Scan for the cell matching the given text and deliver its (x, y) coordinate at center. 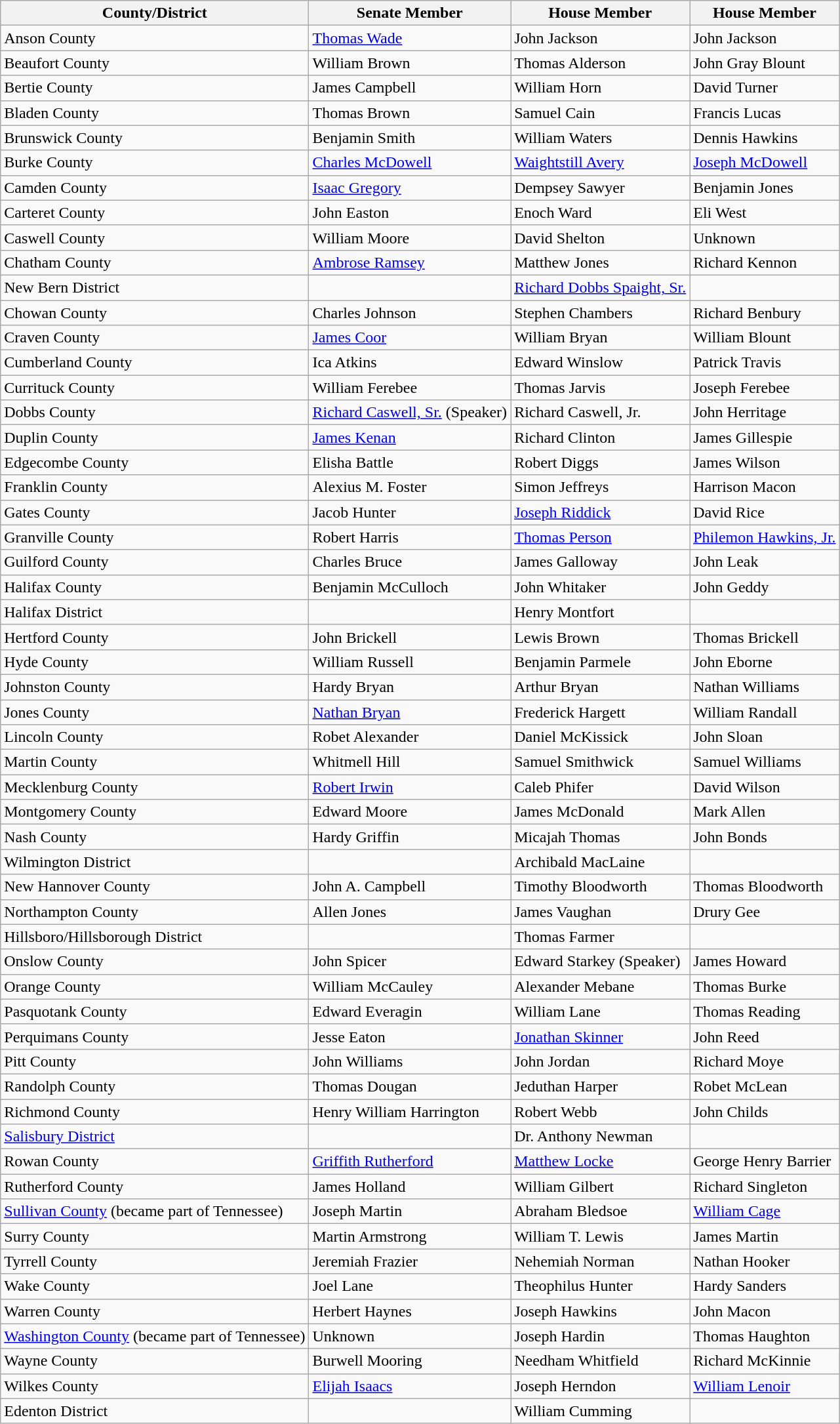
Wilmington District (155, 862)
Francis Lucas (765, 113)
Bertie County (155, 88)
Ica Atkins (410, 363)
Matthew Jones (601, 262)
Edenton District (155, 1411)
Warren County (155, 1311)
Jeremiah Frazier (410, 1261)
John Childs (765, 1112)
John Jordan (601, 1061)
Robert Harris (410, 537)
Nathan Bryan (410, 712)
William McCauley (410, 987)
William Waters (601, 138)
James Gillespie (765, 437)
Hyde County (155, 662)
John Leak (765, 562)
William Horn (601, 88)
John Sloan (765, 737)
Thomas Brown (410, 113)
Archibald MacLaine (601, 862)
Joseph Hawkins (601, 1311)
Timothy Bloodworth (601, 887)
Tyrrell County (155, 1261)
Arthur Bryan (601, 687)
Elijah Isaacs (410, 1386)
Harrison Macon (765, 487)
David Shelton (601, 237)
Montgomery County (155, 812)
Micajah Thomas (601, 837)
William Moore (410, 237)
Dempsey Sawyer (601, 188)
Rowan County (155, 1162)
William Lane (601, 1011)
Jeduthan Harper (601, 1086)
William Randall (765, 712)
Charles McDowell (410, 163)
Duplin County (155, 437)
Richard Clinton (601, 437)
James McDonald (601, 812)
Perquimans County (155, 1036)
John Whitaker (601, 587)
Caswell County (155, 237)
Hertford County (155, 637)
Nehemiah Norman (601, 1261)
Randolph County (155, 1086)
Franklin County (155, 487)
Patrick Travis (765, 363)
Robert Diggs (601, 462)
John Easton (410, 213)
William Cumming (601, 1411)
James Wilson (765, 462)
Richard Dobbs Spaight, Sr. (601, 287)
David Turner (765, 88)
Benjamin Jones (765, 188)
Rutherford County (155, 1187)
Thomas Farmer (601, 937)
Henry William Harrington (410, 1112)
Daniel McKissick (601, 737)
Martin County (155, 762)
Chatham County (155, 262)
John Reed (765, 1036)
New Hannover County (155, 887)
James Holland (410, 1187)
Benjamin McCulloch (410, 587)
Richard Moye (765, 1061)
William Blount (765, 338)
Richard McKinnie (765, 1361)
James Campbell (410, 88)
Beaufort County (155, 63)
Thomas Brickell (765, 637)
Frederick Hargett (601, 712)
Gates County (155, 512)
Lewis Brown (601, 637)
William Bryan (601, 338)
William Russell (410, 662)
Nathan Williams (765, 687)
Thomas Burke (765, 987)
Thomas Person (601, 537)
Brunswick County (155, 138)
Wilkes County (155, 1386)
Hardy Bryan (410, 687)
James Howard (765, 962)
Thomas Bloodworth (765, 887)
Joel Lane (410, 1286)
William Lenoir (765, 1386)
Benjamin Parmele (601, 662)
Pitt County (155, 1061)
Camden County (155, 188)
Alexander Mebane (601, 987)
Craven County (155, 338)
Philemon Hawkins, Jr. (765, 537)
Wayne County (155, 1361)
Mark Allen (765, 812)
Edward Moore (410, 812)
Caleb Phifer (601, 787)
Dr. Anthony Newman (601, 1137)
Mecklenburg County (155, 787)
Lincoln County (155, 737)
Whitmell Hill (410, 762)
Wake County (155, 1286)
Currituck County (155, 388)
Surry County (155, 1236)
Waightstill Avery (601, 163)
Drury Gee (765, 912)
James Martin (765, 1236)
James Coor (410, 338)
John Gray Blount (765, 63)
Charles Johnson (410, 313)
Allen Jones (410, 912)
Thomas Reading (765, 1011)
County/District (155, 13)
Orange County (155, 987)
Pasquotank County (155, 1011)
William Gilbert (601, 1187)
William Brown (410, 63)
John Eborne (765, 662)
Herbert Haynes (410, 1311)
Thomas Haughton (765, 1336)
Onslow County (155, 962)
Theophilus Hunter (601, 1286)
William Ferebee (410, 388)
Robert Webb (601, 1112)
Richard Singleton (765, 1187)
Edgecombe County (155, 462)
Sullivan County (became part of Tennessee) (155, 1211)
Thomas Wade (410, 38)
Hillsboro/Hillsborough District (155, 937)
Salisbury District (155, 1137)
Jacob Hunter (410, 512)
John Bonds (765, 837)
Edward Everagin (410, 1011)
William Cage (765, 1211)
Alexius M. Foster (410, 487)
John Macon (765, 1311)
Richard Caswell, Jr. (601, 413)
Anson County (155, 38)
Abraham Bledsoe (601, 1211)
Chowan County (155, 313)
George Henry Barrier (765, 1162)
William T. Lewis (601, 1236)
John Brickell (410, 637)
Senate Member (410, 13)
Samuel Smithwick (601, 762)
Henry Montfort (601, 612)
John Geddy (765, 587)
Robert Irwin (410, 787)
Elisha Battle (410, 462)
Northampton County (155, 912)
Jonathan Skinner (601, 1036)
Charles Bruce (410, 562)
John Williams (410, 1061)
Richard Benbury (765, 313)
Thomas Dougan (410, 1086)
James Kenan (410, 437)
Halifax County (155, 587)
Burwell Mooring (410, 1361)
Ambrose Ramsey (410, 262)
Richmond County (155, 1112)
Robet McLean (765, 1086)
Jesse Eaton (410, 1036)
Johnston County (155, 687)
Joseph Ferebee (765, 388)
Stephen Chambers (601, 313)
Thomas Jarvis (601, 388)
David Wilson (765, 787)
Needham Whitfield (601, 1361)
Griffith Rutherford (410, 1162)
Robet Alexander (410, 737)
Dennis Hawkins (765, 138)
Joseph Riddick (601, 512)
Thomas Alderson (601, 63)
Edward Starkey (Speaker) (601, 962)
Martin Armstrong (410, 1236)
Eli West (765, 213)
John A. Campbell (410, 887)
James Vaughan (601, 912)
Washington County (became part of Tennessee) (155, 1336)
Richard Caswell, Sr. (Speaker) (410, 413)
Benjamin Smith (410, 138)
Joseph Hardin (601, 1336)
Jones County (155, 712)
Nathan Hooker (765, 1261)
Hardy Sanders (765, 1286)
Joseph Herndon (601, 1386)
James Galloway (601, 562)
Samuel Cain (601, 113)
Isaac Gregory (410, 188)
John Herritage (765, 413)
John Spicer (410, 962)
Richard Kennon (765, 262)
Matthew Locke (601, 1162)
Guilford County (155, 562)
Halifax District (155, 612)
New Bern District (155, 287)
Simon Jeffreys (601, 487)
David Rice (765, 512)
Hardy Griffin (410, 837)
Enoch Ward (601, 213)
Edward Winslow (601, 363)
Bladen County (155, 113)
Joseph McDowell (765, 163)
Cumberland County (155, 363)
Nash County (155, 837)
Joseph Martin (410, 1211)
Burke County (155, 163)
Carteret County (155, 213)
Dobbs County (155, 413)
Granville County (155, 537)
Samuel Williams (765, 762)
